Locate the cell with the specified text and output its [X, Y] center coordinate. 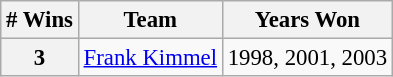
3 [40, 58]
Team [150, 20]
Frank Kimmel [150, 58]
Years Won [307, 20]
# Wins [40, 20]
1998, 2001, 2003 [307, 58]
